Output the [X, Y] coordinate of the center of the cell containing the given text.  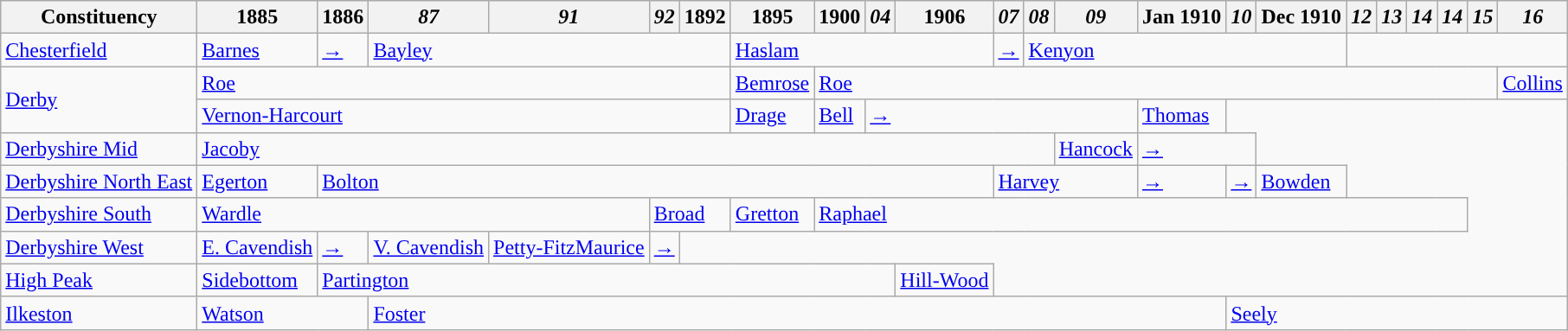
Partington [607, 280]
92 [665, 17]
Bell [839, 116]
Seely [1397, 313]
Sidebottom [258, 280]
Chesterfield [99, 50]
1900 [839, 17]
Raphael [1141, 214]
Egerton [258, 181]
1906 [945, 17]
1895 [772, 17]
Kenyon [1186, 50]
Harvey [1065, 181]
Derbyshire Mid [99, 149]
Barnes [258, 50]
Collins [1533, 83]
Haslam [862, 50]
Bowden [1301, 181]
Derbyshire South [99, 214]
Broad [690, 214]
Jan 1910 [1181, 17]
Bemrose [772, 83]
Dec 1910 [1301, 17]
Vernon-Harcourt [464, 116]
12 [1362, 17]
Bolton [656, 181]
91 [569, 17]
Ilkeston [99, 313]
10 [1241, 17]
Jacoby [626, 149]
Constituency [99, 17]
Gretton [772, 214]
Bayley [549, 50]
04 [881, 17]
Watson [283, 313]
16 [1533, 17]
09 [1096, 17]
Hancock [1096, 149]
Petty-FitzMaurice [569, 247]
V. Cavendish [429, 247]
87 [429, 17]
Foster [798, 313]
08 [1038, 17]
1885 [258, 17]
1892 [704, 17]
Derbyshire North East [99, 181]
07 [1009, 17]
Thomas [1181, 116]
Derby [99, 99]
15 [1483, 17]
High Peak [99, 280]
1886 [343, 17]
Derbyshire West [99, 247]
Drage [772, 116]
Wardle [423, 214]
Hill-Wood [945, 280]
13 [1391, 17]
E. Cavendish [258, 247]
